Locate the cell with the specified text and output its (X, Y) center coordinate. 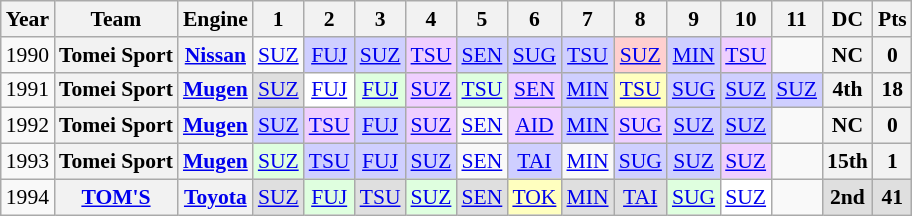
1994 (28, 197)
2 (330, 19)
Year (28, 19)
Pts (892, 19)
7 (587, 19)
DC (848, 19)
AID (534, 126)
Engine (216, 19)
41 (892, 197)
15th (848, 162)
9 (694, 19)
1991 (28, 90)
TOM'S (116, 197)
Toyota (216, 197)
4 (432, 19)
6 (534, 19)
3 (380, 19)
Team (116, 19)
1990 (28, 55)
1992 (28, 126)
8 (640, 19)
TOK (534, 197)
5 (482, 19)
10 (746, 19)
Nissan (216, 55)
11 (796, 19)
4th (848, 90)
18 (892, 90)
2nd (848, 197)
1993 (28, 162)
